Identify which cell holds the provided text, then report its (X, Y) central coordinate. 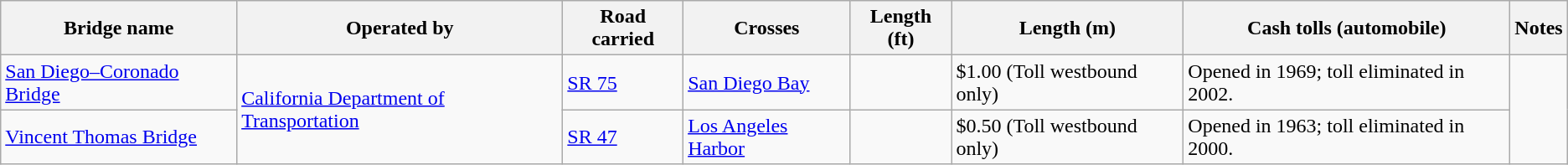
Crosses (767, 28)
Opened in 1963; toll eliminated in 2000. (1347, 137)
California Department of Transportation (400, 110)
SR 47 (623, 137)
Cash tolls (automobile) (1347, 28)
$1.00 (Toll westbound only) (1067, 82)
Notes (1539, 28)
San Diego–Coronado Bridge (119, 82)
San Diego Bay (767, 82)
Length (ft) (901, 28)
Vincent Thomas Bridge (119, 137)
Road carried (623, 28)
Length (m) (1067, 28)
$0.50 (Toll westbound only) (1067, 137)
Opened in 1969; toll eliminated in 2002. (1347, 82)
Los Angeles Harbor (767, 137)
SR 75 (623, 82)
Bridge name (119, 28)
Operated by (400, 28)
